Extract the (x, y) coordinate from the center of the cell holding the provided text.  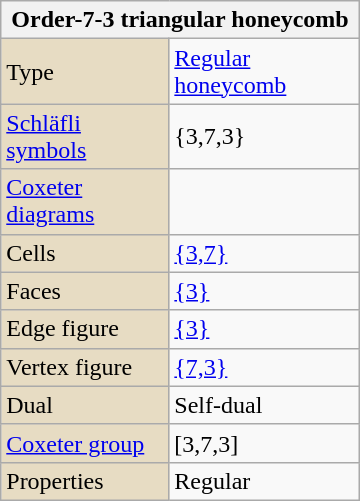
{7,3} (264, 367)
Properties (85, 481)
Order-7-3 triangular honeycomb (180, 20)
Dual (85, 405)
Self-dual (264, 405)
Regular honeycomb (264, 72)
Vertex figure (85, 367)
Regular (264, 481)
{3,7,3} (264, 136)
{3,7} (264, 253)
Edge figure (85, 329)
Faces (85, 291)
Schläfli symbols (85, 136)
Coxeter diagrams (85, 202)
Coxeter group (85, 443)
Type (85, 72)
Cells (85, 253)
[3,7,3] (264, 443)
